Scan for the cell matching the given text and deliver its (X, Y) coordinate at center. 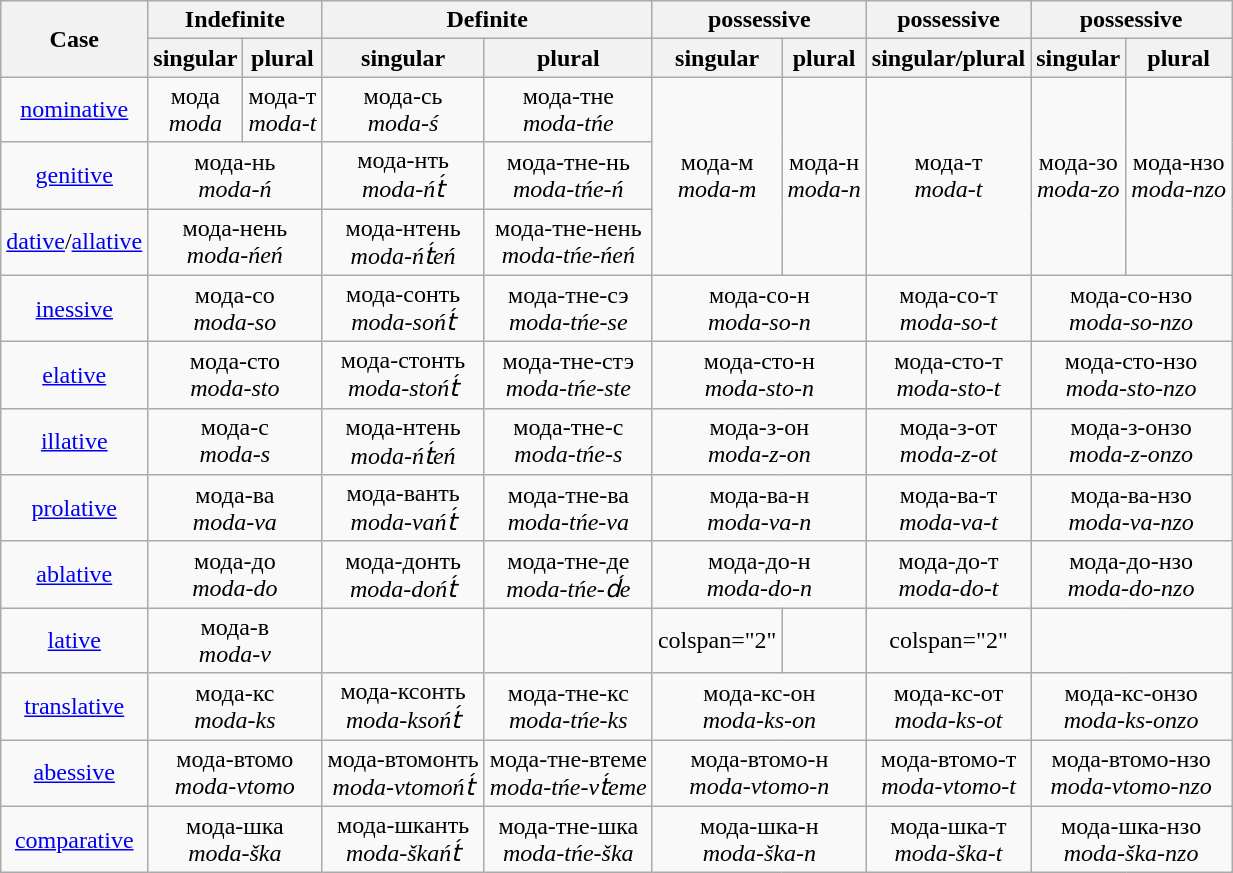
мода-тне moda-tńe (568, 110)
мода-шканть moda-škańt́ (403, 840)
мода-втомо-н moda-vtomo-n (759, 774)
Definite (487, 20)
мода-в moda-v (235, 640)
мода-сто-н moda-sto-n (759, 376)
мода-тне-нь moda-tńe-ń (568, 176)
мода-со-н moda-so-n (759, 308)
мода-донть moda-dońt́ (403, 574)
мода-до-н moda-do-n (759, 574)
мода-до-нзo moda-do-nzo (1132, 574)
мода-тне-кс moda-tńe-ks (568, 706)
мода-шка-т moda-ška-t (948, 840)
мода-до-т moda-do-t (948, 574)
dative/allative (74, 242)
Case (74, 39)
мода-тне-сэ moda-tńe-se (568, 308)
мода-шка-нзo moda-ška-nzo (1132, 840)
мода-тне-с moda-tńe-s (568, 442)
мода-тне-дe moda-tńe-d́e (568, 574)
prolative (74, 508)
мода-кс-oт moda-ks-ot (948, 706)
мода moda (196, 110)
мода-втомонть moda-vtomońt́ (403, 774)
мода-ва-т moda-va-t (948, 508)
lative (74, 640)
illative (74, 442)
мода-втомо-нзo moda-vtomo-nzo (1132, 774)
мода-стонть moda-stońt́ (403, 376)
genitive (74, 176)
мода-сто moda-sto (235, 376)
abessive (74, 774)
мода-тне-шка moda-tńe-ška (568, 840)
мода-сто-нзo moda-sto-nzo (1132, 376)
мода-ванть moda-vańt́ (403, 508)
мода-тне-стэ moda-tńe-ste (568, 376)
мода-зo moda-zo (1078, 176)
мода-тне-ва moda-tńe-va (568, 508)
мода-сто-т moda-sto-t (948, 376)
мода-кс moda-ks (235, 706)
мода-сонть moda-sońt́ (403, 308)
мода-м moda-m (717, 176)
мода-з-oнзo moda-z-onzo (1132, 442)
мода-тне-нень moda-tńe-ńeń (568, 242)
мода-нень moda-ńeń (235, 242)
мода-ва-нзo moda-va-nzo (1132, 508)
мода-сь moda-ś (403, 110)
мода-кс-oнзo moda-ks-onzo (1132, 706)
singular/plural (948, 58)
мода-нть moda-ńt́ (403, 176)
мода-шка-н moda-ška-n (759, 840)
Indefinite (235, 20)
мода-с moda-s (235, 442)
мода-з-oт moda-z-ot (948, 442)
мода-н moda-n (824, 176)
мода-тне-втеме moda-tńe-vt́eme (568, 774)
мода-со-т moda-so-t (948, 308)
мода-со-нзo moda-so-nzo (1132, 308)
мода-нзo moda-nzo (1179, 176)
мода-з-oн moda-z-on (759, 442)
translative (74, 706)
мода-ксонть moda-ksońt́ (403, 706)
inessive (74, 308)
мода-втомо-т moda-vtomo-t (948, 774)
мода-шка moda-ška (235, 840)
мода-ва-н moda-va-n (759, 508)
мода-со moda-so (235, 308)
мода-нь moda-ń (235, 176)
nominative (74, 110)
мода-ва moda-va (235, 508)
мода-кс-oн moda-ks-on (759, 706)
elative (74, 376)
comparative (74, 840)
мода-втомо moda-vtomo (235, 774)
ablative (74, 574)
мода-до moda-do (235, 574)
